For the text-containing cell, return its midpoint in (x, y) coordinate format. 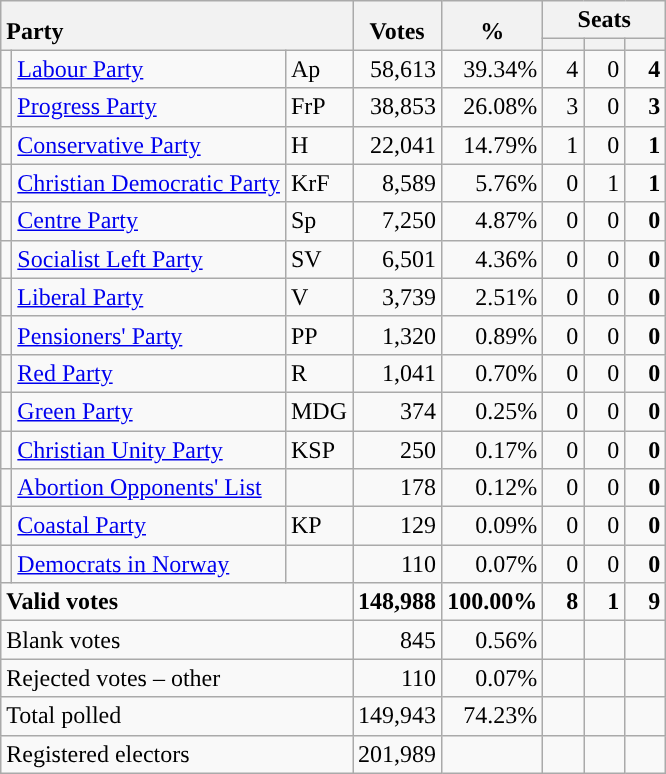
3,739 (398, 297)
Progress Party (149, 107)
250 (398, 449)
Abortion Opponents' List (149, 488)
V (318, 297)
38,853 (398, 107)
Seats (604, 20)
8 (564, 602)
KP (318, 526)
MDG (318, 411)
Christian Unity Party (149, 449)
% (492, 26)
Votes (398, 26)
374 (398, 411)
6,501 (398, 259)
7,250 (398, 221)
FrP (318, 107)
Conservative Party (149, 145)
148,988 (398, 602)
1,041 (398, 373)
8,589 (398, 183)
74.23% (492, 716)
H (318, 145)
Party (177, 26)
26.08% (492, 107)
Green Party (149, 411)
Blank votes (177, 640)
SV (318, 259)
845 (398, 640)
58,613 (398, 69)
100.00% (492, 602)
KrF (318, 183)
201,989 (398, 754)
0.70% (492, 373)
Democrats in Norway (149, 564)
22,041 (398, 145)
0.89% (492, 335)
4.36% (492, 259)
2.51% (492, 297)
0.56% (492, 640)
Ap (318, 69)
149,943 (398, 716)
Red Party (149, 373)
1,320 (398, 335)
14.79% (492, 145)
0.17% (492, 449)
Coastal Party (149, 526)
0.09% (492, 526)
178 (398, 488)
0.12% (492, 488)
Socialist Left Party (149, 259)
4.87% (492, 221)
Centre Party (149, 221)
129 (398, 526)
Liberal Party (149, 297)
Valid votes (177, 602)
Rejected votes – other (177, 678)
5.76% (492, 183)
R (318, 373)
Sp (318, 221)
0.25% (492, 411)
Total polled (177, 716)
39.34% (492, 69)
Labour Party (149, 69)
Christian Democratic Party (149, 183)
PP (318, 335)
Registered electors (177, 754)
KSP (318, 449)
9 (646, 602)
Pensioners' Party (149, 335)
